Provide the [x, y] coordinate of the cell's center where the given text is located.  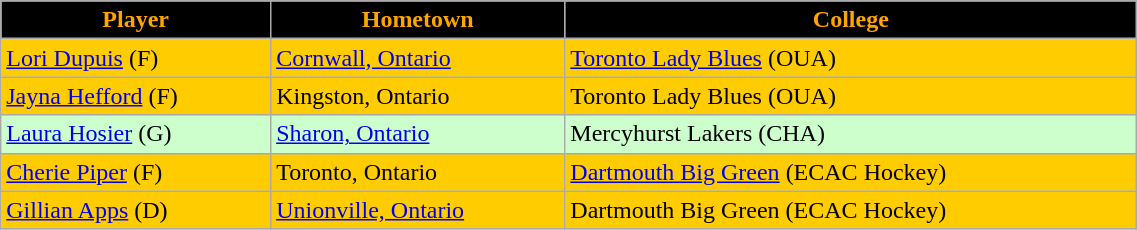
Lori Dupuis (F) [136, 58]
Player [136, 20]
Cornwall, Ontario [418, 58]
Sharon, Ontario [418, 134]
Jayna Hefford (F) [136, 96]
Kingston, Ontario [418, 96]
Laura Hosier (G) [136, 134]
Gillian Apps (D) [136, 210]
Mercyhurst Lakers (CHA) [851, 134]
College [851, 20]
Toronto, Ontario [418, 172]
Hometown [418, 20]
Cherie Piper (F) [136, 172]
Unionville, Ontario [418, 210]
